Find where the given text appears and provide that cell's center as [X, Y] coordinate. 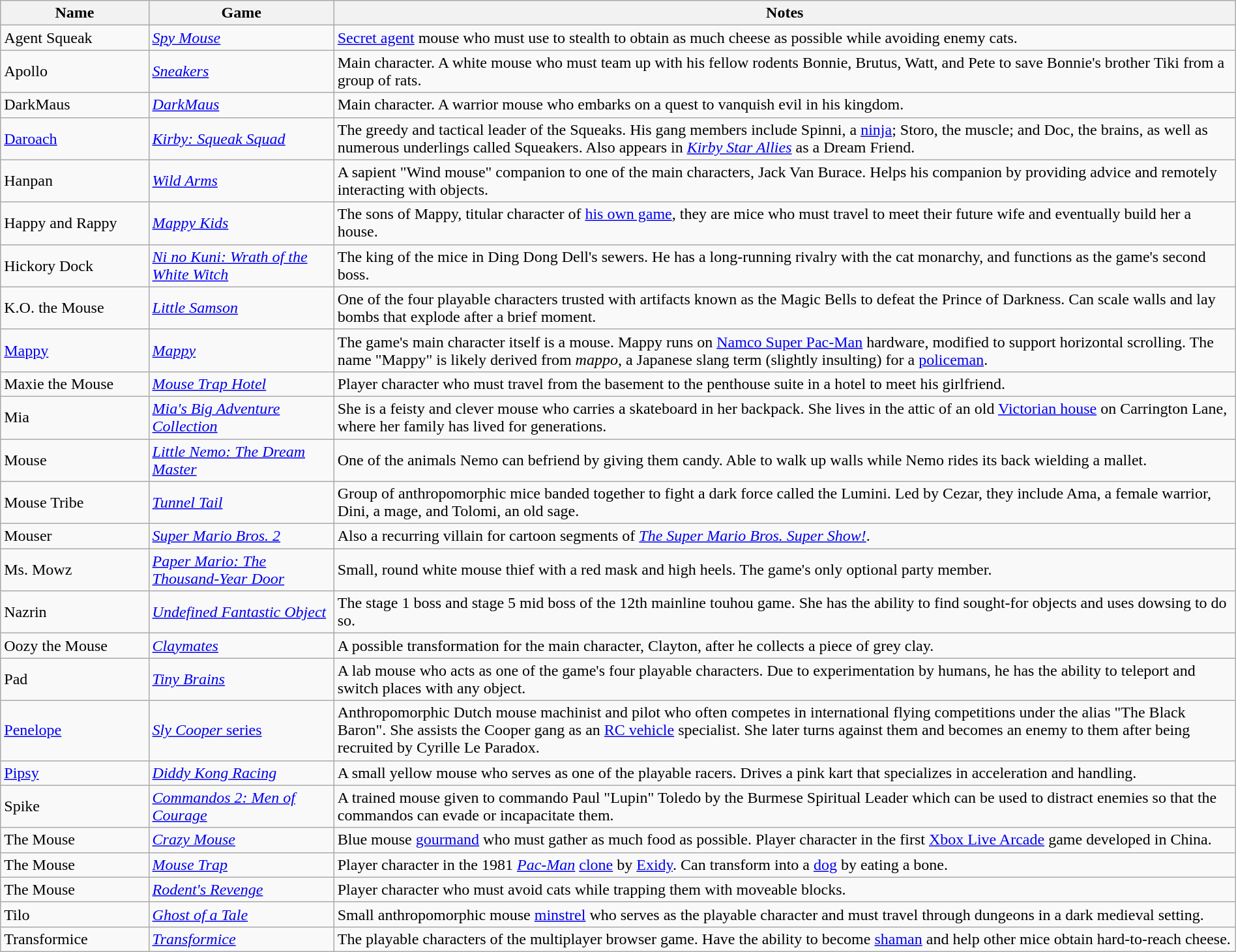
Super Mario Bros. 2 [241, 536]
Little Samson [241, 308]
Pipsy [74, 773]
Blue mouse gourmand who must gather as much food as possible. Player character in the first Xbox Live Arcade game developed in China. [785, 840]
Wild Arms [241, 181]
Claymates [241, 646]
Rodent's Revenge [241, 889]
Mouse Tribe [74, 503]
Tunnel Tail [241, 503]
Penelope [74, 730]
One of the animals Nemo can befriend by giving them candy. Able to walk up walls while Nemo rides its back wielding a mallet. [785, 460]
Ms. Mowz [74, 570]
Mouse [74, 460]
Name [74, 13]
Pad [74, 679]
Also a recurring villain for cartoon segments of The Super Mario Bros. Super Show!. [785, 536]
Happy and Rappy [74, 223]
Maxie the Mouse [74, 384]
Tilo [74, 914]
Mia [74, 417]
Kirby: Squeak Squad [241, 138]
Sly Cooper series [241, 730]
Ni no Kuni: Wrath of the White Witch [241, 266]
Mappy Kids [241, 223]
Player character in the 1981 Pac-Man clone by Exidy. Can transform into a dog by eating a bone. [785, 865]
Hanpan [74, 181]
Spike [74, 807]
A possible transformation for the main character, Clayton, after he collects a piece of grey clay. [785, 646]
Small, round white mouse thief with a red mask and high heels. The game's only optional party member. [785, 570]
Mouse Trap Hotel [241, 384]
Undefined Fantastic Object [241, 613]
The king of the mice in Ding Dong Dell's sewers. He has a long-running rivalry with the cat monarchy, and functions as the game's second boss. [785, 266]
K.O. the Mouse [74, 308]
Commandos 2: Men of Courage [241, 807]
Crazy Mouse [241, 840]
Main character. A warrior mouse who embarks on a quest to vanquish evil in his kingdom. [785, 105]
The stage 1 boss and stage 5 mid boss of the 12th mainline touhou game. She has the ability to find sought-for objects and uses dowsing to do so. [785, 613]
The playable characters of the multiplayer browser game. Have the ability to become shaman and help other mice obtain hard-to-reach cheese. [785, 939]
Ghost of a Tale [241, 914]
Mouse Trap [241, 865]
Tiny Brains [241, 679]
Nazrin [74, 613]
Little Nemo: The Dream Master [241, 460]
Notes [785, 13]
Hickory Dock [74, 266]
Game [241, 13]
Apollo [74, 72]
Player character who must avoid cats while trapping them with moveable blocks. [785, 889]
Agent Squeak [74, 38]
Oozy the Mouse [74, 646]
Spy Mouse [241, 38]
The sons of Mappy, titular character of his own game, they are mice who must travel to meet their future wife and eventually build her a house. [785, 223]
A small yellow mouse who serves as one of the playable racers. Drives a pink kart that specializes in acceleration and handling. [785, 773]
Mouser [74, 536]
Secret agent mouse who must use to stealth to obtain as much cheese as possible while avoiding enemy cats. [785, 38]
Mia's Big Adventure Collection [241, 417]
Player character who must travel from the basement to the penthouse suite in a hotel to meet his girlfriend. [785, 384]
Diddy Kong Racing [241, 773]
Daroach [74, 138]
Paper Mario: The Thousand-Year Door [241, 570]
Sneakers [241, 72]
Small anthropomorphic mouse minstrel who serves as the playable character and must travel through dungeons in a dark medieval setting. [785, 914]
